Capture the cell that displays the provided text and extract its [x, y] central coordinate. 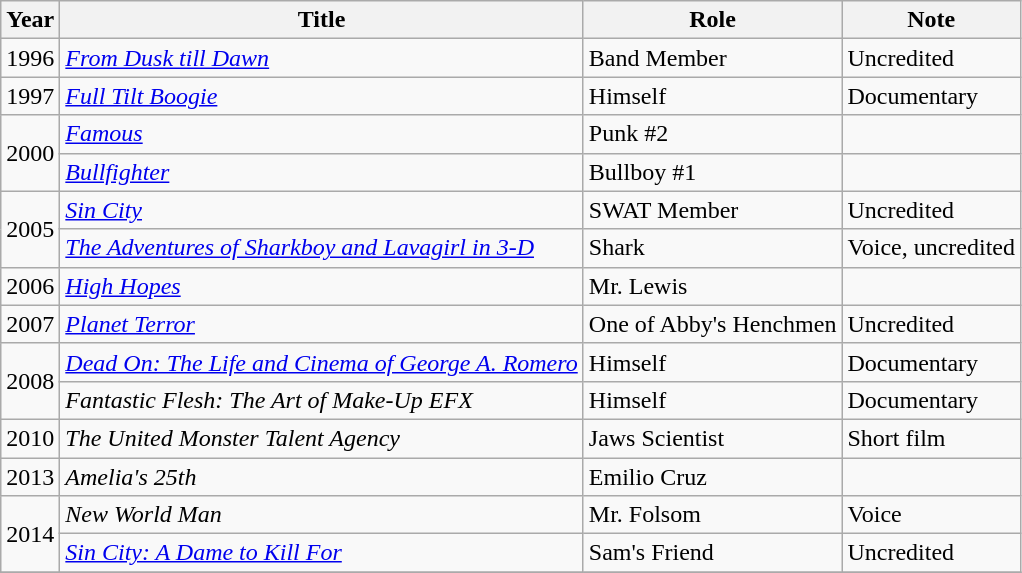
The Adventures of Sharkboy and Lavagirl in 3-D [322, 248]
Shark [712, 248]
Voice [932, 515]
Note [932, 20]
Mr. Folsom [712, 515]
The United Monster Talent Agency [322, 438]
Mr. Lewis [712, 286]
New World Man [322, 515]
2014 [30, 534]
1997 [30, 96]
Role [712, 20]
2007 [30, 324]
Emilio Cruz [712, 477]
Full Tilt Boogie [322, 96]
2006 [30, 286]
Band Member [712, 58]
Amelia's 25th [322, 477]
SWAT Member [712, 210]
Punk #2 [712, 134]
Year [30, 20]
Bullboy #1 [712, 172]
2000 [30, 153]
Sam's Friend [712, 553]
From Dusk till Dawn [322, 58]
Sin City: A Dame to Kill For [322, 553]
High Hopes [322, 286]
Jaws Scientist [712, 438]
2005 [30, 229]
Famous [322, 134]
Planet Terror [322, 324]
Bullfighter [322, 172]
1996 [30, 58]
Title [322, 20]
Fantastic Flesh: The Art of Make-Up EFX [322, 400]
2008 [30, 381]
One of Abby's Henchmen [712, 324]
Sin City [322, 210]
2010 [30, 438]
2013 [30, 477]
Voice, uncredited [932, 248]
Dead On: The Life and Cinema of George A. Romero [322, 362]
Short film [932, 438]
